Find where the given text appears and provide that cell's center as [x, y] coordinate. 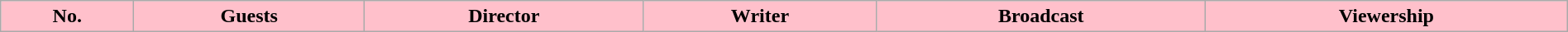
Broadcast [1041, 16]
No. [68, 16]
Director [504, 16]
Viewership [1387, 16]
Guests [250, 16]
Writer [760, 16]
